Find where the given text appears and provide that cell's center as [x, y] coordinate. 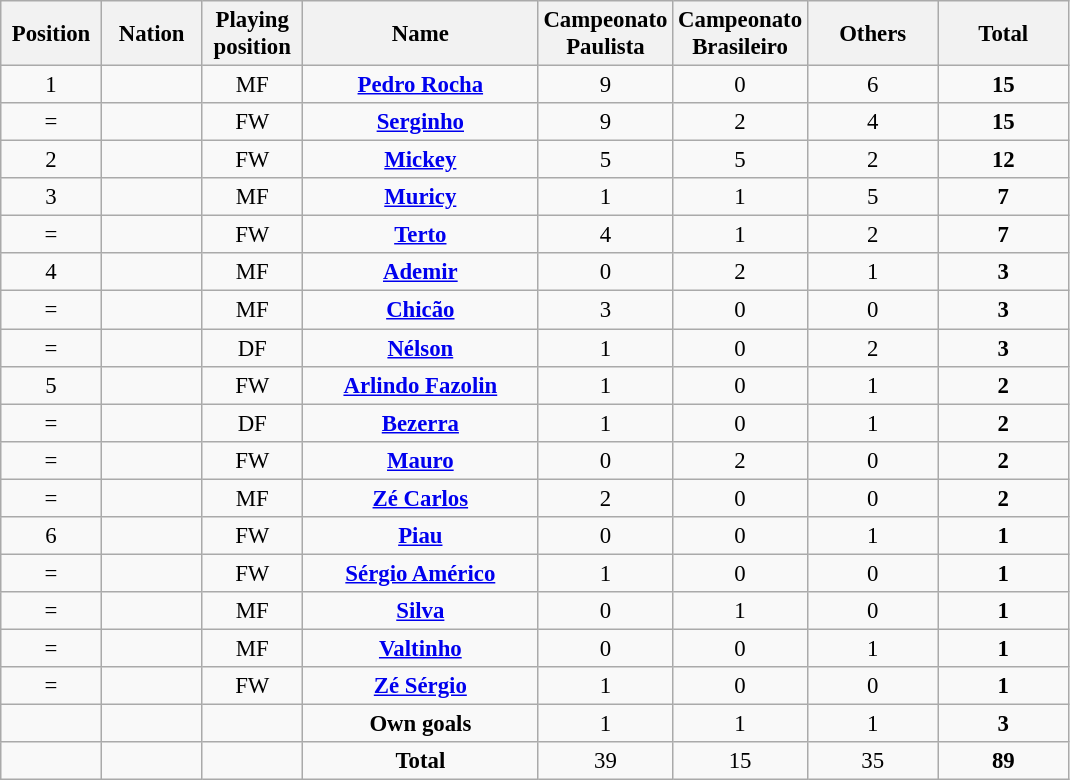
Valtinho [421, 648]
Playing position [252, 34]
39 [606, 761]
35 [872, 761]
Name [421, 34]
12 [1004, 160]
Bezerra [421, 423]
Ademir [421, 273]
Campeonato Paulista [606, 34]
Others [872, 34]
Nation [152, 34]
Silva [421, 611]
Pedro Rocha [421, 85]
Campeonato Brasileiro [740, 34]
Zé Sérgio [421, 686]
Chicão [421, 310]
Terto [421, 235]
Piau [421, 536]
Sérgio Américo [421, 573]
Zé Carlos [421, 498]
Own goals [421, 724]
Position [52, 34]
Arlindo Fazolin [421, 385]
Serginho [421, 122]
Nélson [421, 348]
Mickey [421, 160]
Muricy [421, 197]
Mauro [421, 460]
89 [1004, 761]
